Capture the cell that displays the provided text and extract its [x, y] central coordinate. 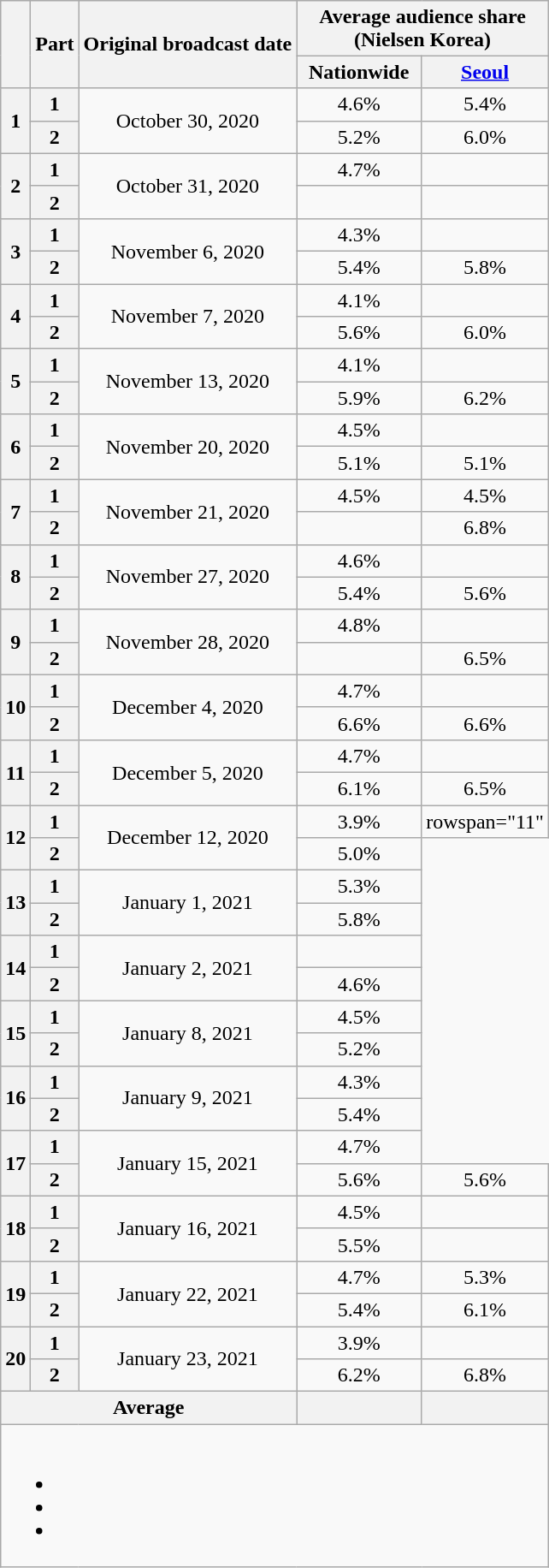
14 [15, 968]
October 31, 2020 [188, 186]
18 [15, 1228]
7 [15, 512]
19 [15, 1293]
January 23, 2021 [188, 1359]
8 [15, 577]
Average [149, 1408]
4.8% [359, 626]
11 [15, 772]
Average audience share(Nielsen Korea) [422, 27]
10 [15, 707]
November 27, 2020 [188, 577]
Nationwide [359, 72]
November 21, 2020 [188, 512]
16 [15, 1098]
January 1, 2021 [188, 903]
November 28, 2020 [188, 642]
20 [15, 1359]
6 [15, 447]
December 12, 2020 [188, 837]
November 7, 2020 [188, 317]
October 30, 2020 [188, 121]
15 [15, 1033]
13 [15, 903]
January 22, 2021 [188, 1293]
17 [15, 1163]
November 13, 2020 [188, 382]
5.0% [359, 854]
3 [15, 251]
December 5, 2020 [188, 772]
Original broadcast date [188, 45]
5.5% [359, 1244]
5.9% [359, 398]
November 6, 2020 [188, 251]
January 15, 2021 [188, 1163]
January 2, 2021 [188, 968]
Part [55, 45]
5 [15, 382]
January 9, 2021 [188, 1098]
Seoul [486, 72]
December 4, 2020 [188, 707]
rowspan="11" [486, 821]
January 8, 2021 [188, 1033]
November 20, 2020 [188, 447]
January 16, 2021 [188, 1228]
4 [15, 317]
12 [15, 837]
9 [15, 642]
